Determine the (x, y) coordinate at the center of the cell enclosing the given text.  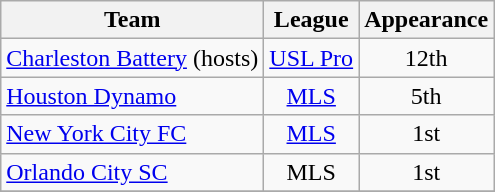
Houston Dynamo (132, 96)
USL Pro (312, 58)
League (312, 20)
New York City FC (132, 134)
Charleston Battery (hosts) (132, 58)
Appearance (426, 20)
Team (132, 20)
5th (426, 96)
Orlando City SC (132, 172)
12th (426, 58)
